Find where the given text appears and provide that cell's center as [X, Y] coordinate. 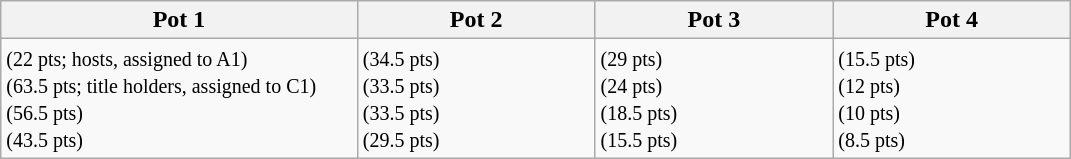
(29 pts) (24 pts) (18.5 pts) (15.5 pts) [714, 98]
(15.5 pts) (12 pts) (10 pts) (8.5 pts) [952, 98]
Pot 3 [714, 20]
(22 pts; hosts, assigned to A1) (63.5 pts; title holders, assigned to C1) (56.5 pts) (43.5 pts) [180, 98]
(34.5 pts) (33.5 pts) (33.5 pts) (29.5 pts) [476, 98]
Pot 4 [952, 20]
Pot 1 [180, 20]
Pot 2 [476, 20]
